Return (x, y) of the center of cell containing provided text 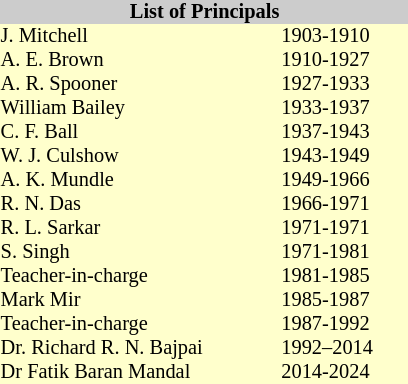
1981-1985 (344, 276)
1933-1937 (344, 108)
1971-1971 (344, 228)
Mark Mir (142, 300)
1903-1910 (344, 36)
J. Mitchell (142, 36)
Dr Fatik Baran Mandal (142, 372)
1949-1966 (344, 180)
W. J. Culshow (142, 156)
C. F. Ball (142, 132)
1971-1981 (344, 252)
William Bailey (142, 108)
1987-1992 (344, 324)
A. R. Spooner (142, 84)
A. K. Mundle (142, 180)
1910-1927 (344, 60)
2014-2024 (344, 372)
1985-1987 (344, 300)
1937-1943 (344, 132)
S. Singh (142, 252)
1992–2014 (344, 348)
1966-1971 (344, 204)
R. N. Das (142, 204)
R. L. Sarkar (142, 228)
A. E. Brown (142, 60)
Dr. Richard R. N. Bajpai (142, 348)
1927-1933 (344, 84)
1943-1949 (344, 156)
